For the text-containing cell, return its midpoint in (x, y) coordinate format. 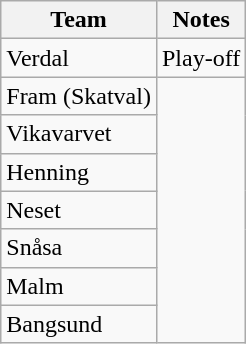
Neset (79, 210)
Henning (79, 172)
Verdal (79, 58)
Bangsund (79, 324)
Fram (Skatval) (79, 96)
Play-off (200, 58)
Notes (200, 20)
Team (79, 20)
Snåsa (79, 248)
Malm (79, 286)
Vikavarvet (79, 134)
